Detect which cell encompasses the target text, then output its (x, y) center coordinate. 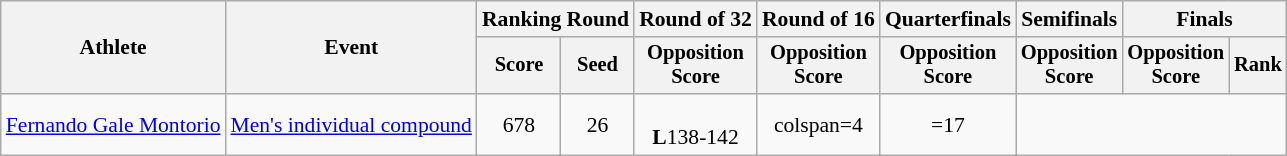
Finals (1204, 19)
Men's individual compound (350, 124)
Score (519, 66)
Seed (598, 66)
26 (598, 124)
L138-142 (696, 124)
colspan=4 (818, 124)
678 (519, 124)
=17 (948, 124)
Fernando Gale Montorio (114, 124)
Ranking Round (556, 19)
Round of 32 (696, 19)
Semifinals (1070, 19)
Round of 16 (818, 19)
Rank (1258, 66)
Quarterfinals (948, 19)
Event (350, 48)
Athlete (114, 48)
